Locate the cell with the specified text and output its (X, Y) center coordinate. 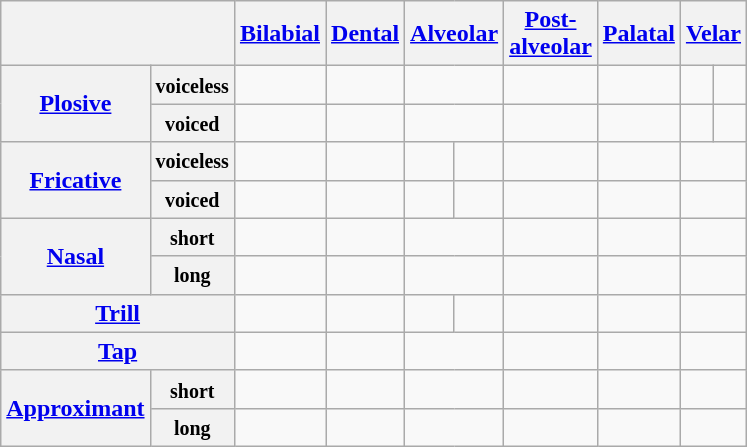
Nasal (76, 256)
Trill (118, 313)
Post-alveolar (551, 34)
Fricative (76, 180)
Tap (118, 351)
Approximant (76, 408)
Bilabial (280, 34)
Dental (366, 34)
Plosive (76, 104)
Alveolar (454, 34)
Palatal (638, 34)
Velar (713, 34)
